Return (X, Y) of the center of cell containing provided text 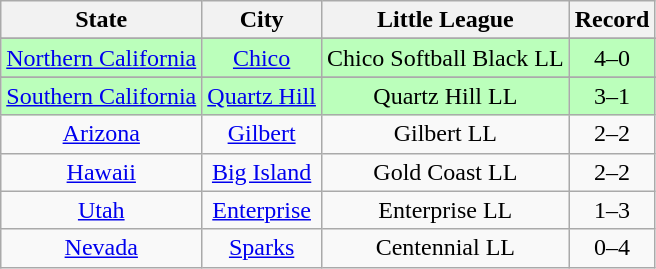
State (102, 20)
0–4 (612, 248)
Enterprise LL (445, 210)
Quartz Hill (262, 96)
Sparks (262, 248)
1–3 (612, 210)
Chico Softball Black LL (445, 58)
Gilbert (262, 134)
Northern California (102, 58)
Gold Coast LL (445, 172)
Utah (102, 210)
4–0 (612, 58)
Arizona (102, 134)
Little League (445, 20)
Nevada (102, 248)
Quartz Hill LL (445, 96)
City (262, 20)
Centennial LL (445, 248)
Southern California (102, 96)
Enterprise (262, 210)
Gilbert LL (445, 134)
Big Island (262, 172)
3–1 (612, 96)
Hawaii (102, 172)
Chico (262, 58)
Record (612, 20)
